From the cell containing the given text, extract its center point as [x, y] coordinate. 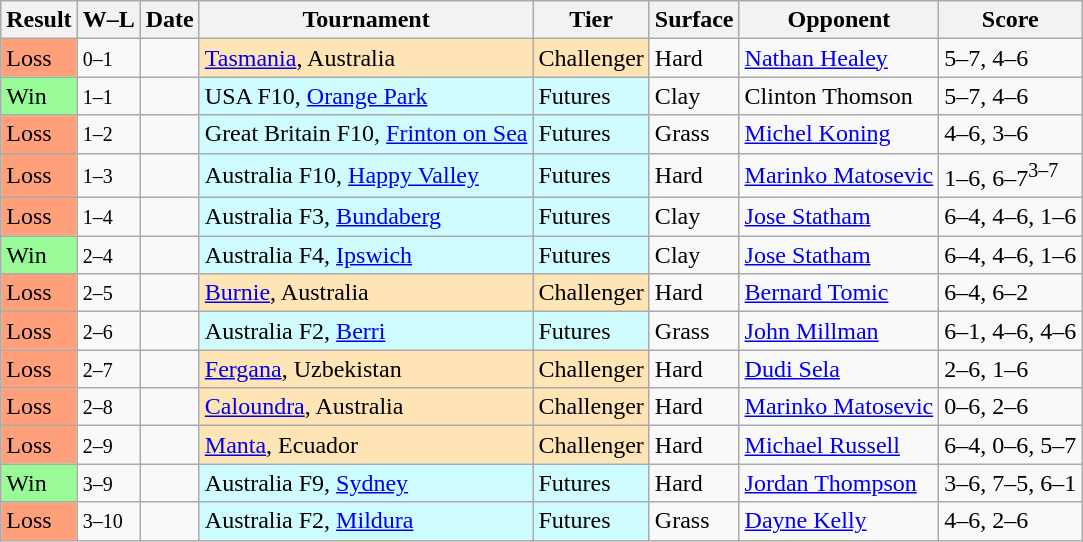
2–8 [108, 407]
Australia F2, Berri [366, 331]
Fergana, Uzbekistan [366, 369]
Dudi Sela [839, 369]
6–1, 4–6, 4–6 [1010, 331]
John Millman [839, 331]
2–6, 1–6 [1010, 369]
1–6, 6–73–7 [1010, 176]
Australia F4, Ipswich [366, 255]
2–6 [108, 331]
Michael Russell [839, 445]
2–5 [108, 293]
Burnie, Australia [366, 293]
0–1 [108, 58]
4–6, 2–6 [1010, 521]
Jordan Thompson [839, 483]
1–3 [108, 176]
2–7 [108, 369]
Tournament [366, 20]
2–4 [108, 255]
1–2 [108, 134]
Dayne Kelly [839, 521]
Score [1010, 20]
1–4 [108, 217]
Australia F9, Sydney [366, 483]
Australia F2, Mildura [366, 521]
Australia F3, Bundaberg [366, 217]
Opponent [839, 20]
Clinton Thomson [839, 96]
Michel Koning [839, 134]
Great Britain F10, Frinton on Sea [366, 134]
6–4, 0–6, 5–7 [1010, 445]
Result [39, 20]
W–L [108, 20]
2–9 [108, 445]
3–9 [108, 483]
4–6, 3–6 [1010, 134]
Surface [694, 20]
Manta, Ecuador [366, 445]
Date [170, 20]
Tasmania, Australia [366, 58]
1–1 [108, 96]
3–10 [108, 521]
Bernard Tomic [839, 293]
Tier [591, 20]
3–6, 7–5, 6–1 [1010, 483]
Nathan Healey [839, 58]
Caloundra, Australia [366, 407]
USA F10, Orange Park [366, 96]
Australia F10, Happy Valley [366, 176]
6–4, 6–2 [1010, 293]
0–6, 2–6 [1010, 407]
